Identify which cell holds the provided text, then report its [X, Y] central coordinate. 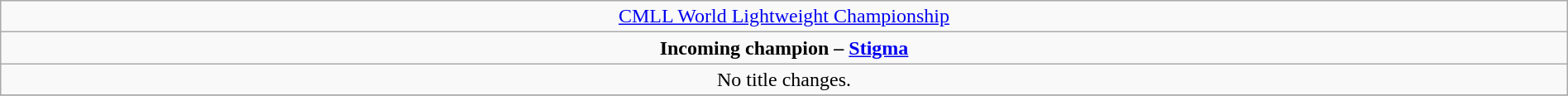
CMLL World Lightweight Championship [784, 17]
Incoming champion – Stigma [784, 48]
No title changes. [784, 79]
